Provide the [x, y] coordinate of the cell's center where the given text is located.  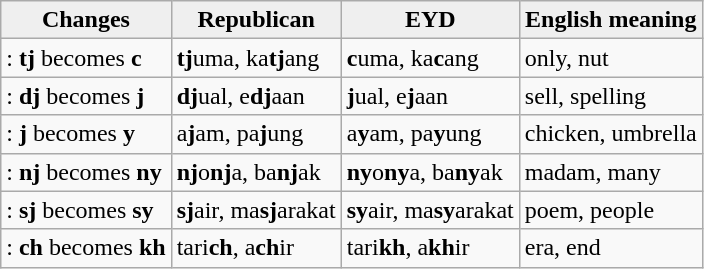
: sj becomes sy [86, 210]
njonja, banjak [256, 172]
poem, people [610, 210]
: dj becomes j [86, 96]
: tj becomes c [86, 58]
Changes [86, 20]
EYD [430, 20]
syair, masyarakat [430, 210]
djual, edjaan [256, 96]
only, nut [610, 58]
ayam, payung [430, 134]
: j becomes y [86, 134]
cuma, kacang [430, 58]
chicken, umbrella [610, 134]
jual, ejaan [430, 96]
ajam, pajung [256, 134]
sjair, masjarakat [256, 210]
era, end [610, 248]
tarich, achir [256, 248]
: ch becomes kh [86, 248]
nyonya, banyak [430, 172]
sell, spelling [610, 96]
tjuma, katjang [256, 58]
: nj becomes ny [86, 172]
madam, many [610, 172]
Republican [256, 20]
tarikh, akhir [430, 248]
English meaning [610, 20]
